Return [X, Y] of the center of cell containing provided text 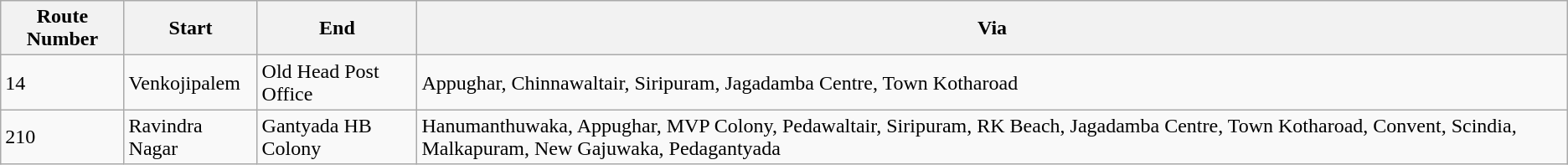
14 [62, 82]
Via [992, 28]
Gantyada HB Colony [337, 137]
Ravindra Nagar [191, 137]
Start [191, 28]
Appughar, Chinnawaltair, Siripuram, Jagadamba Centre, Town Kotharoad [992, 82]
End [337, 28]
Venkojipalem [191, 82]
Old Head Post Office [337, 82]
210 [62, 137]
Route Number [62, 28]
